Determine the [X, Y] coordinate at the center of the cell enclosing the given text.  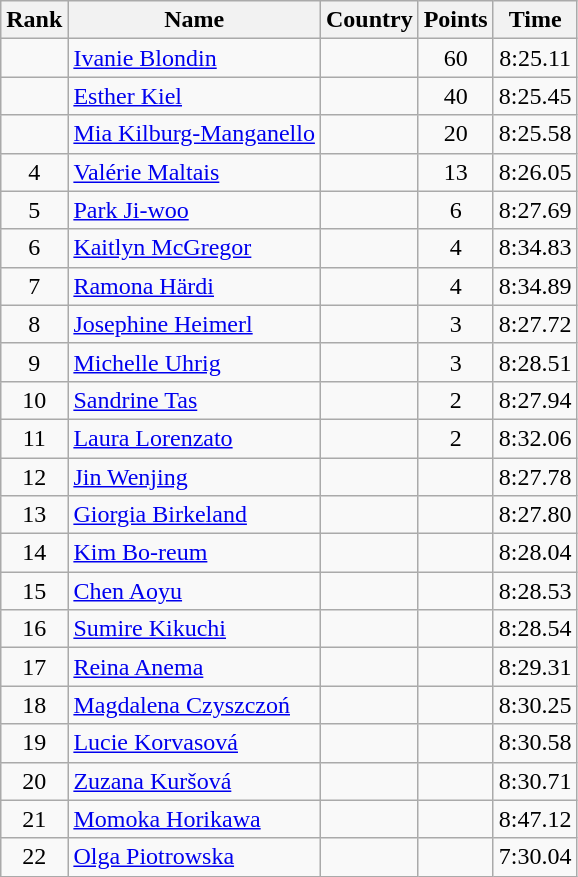
22 [34, 857]
8:25.45 [535, 96]
8:25.58 [535, 134]
8:27.94 [535, 400]
Kaitlyn McGregor [194, 248]
18 [34, 705]
Points [456, 20]
Reina Anema [194, 667]
Ivanie Blondin [194, 58]
11 [34, 438]
Momoka Horikawa [194, 819]
8:28.53 [535, 591]
19 [34, 743]
15 [34, 591]
Laura Lorenzato [194, 438]
16 [34, 629]
8:28.04 [535, 553]
60 [456, 58]
8:47.12 [535, 819]
Sumire Kikuchi [194, 629]
Ramona Härdi [194, 286]
5 [34, 210]
Country [369, 20]
Zuzana Kuršová [194, 781]
Time [535, 20]
Lucie Korvasová [194, 743]
8:34.89 [535, 286]
12 [34, 477]
8:30.58 [535, 743]
40 [456, 96]
Valérie Maltais [194, 172]
8:32.06 [535, 438]
Kim Bo-reum [194, 553]
Rank [34, 20]
8:30.71 [535, 781]
8:30.25 [535, 705]
Olga Piotrowska [194, 857]
8 [34, 324]
9 [34, 362]
8:34.83 [535, 248]
7:30.04 [535, 857]
10 [34, 400]
8:27.72 [535, 324]
Park Ji-woo [194, 210]
Jin Wenjing [194, 477]
8:27.80 [535, 515]
Giorgia Birkeland [194, 515]
21 [34, 819]
8:29.31 [535, 667]
8:27.69 [535, 210]
Michelle Uhrig [194, 362]
Esther Kiel [194, 96]
Name [194, 20]
8:28.51 [535, 362]
Sandrine Tas [194, 400]
Mia Kilburg-Manganello [194, 134]
Josephine Heimerl [194, 324]
8:26.05 [535, 172]
8:25.11 [535, 58]
Chen Aoyu [194, 591]
17 [34, 667]
8:27.78 [535, 477]
Magdalena Czyszczoń [194, 705]
8:28.54 [535, 629]
14 [34, 553]
7 [34, 286]
